Pinpoint the cell where the given text exists, returning its [x, y] midpoint coordinate. 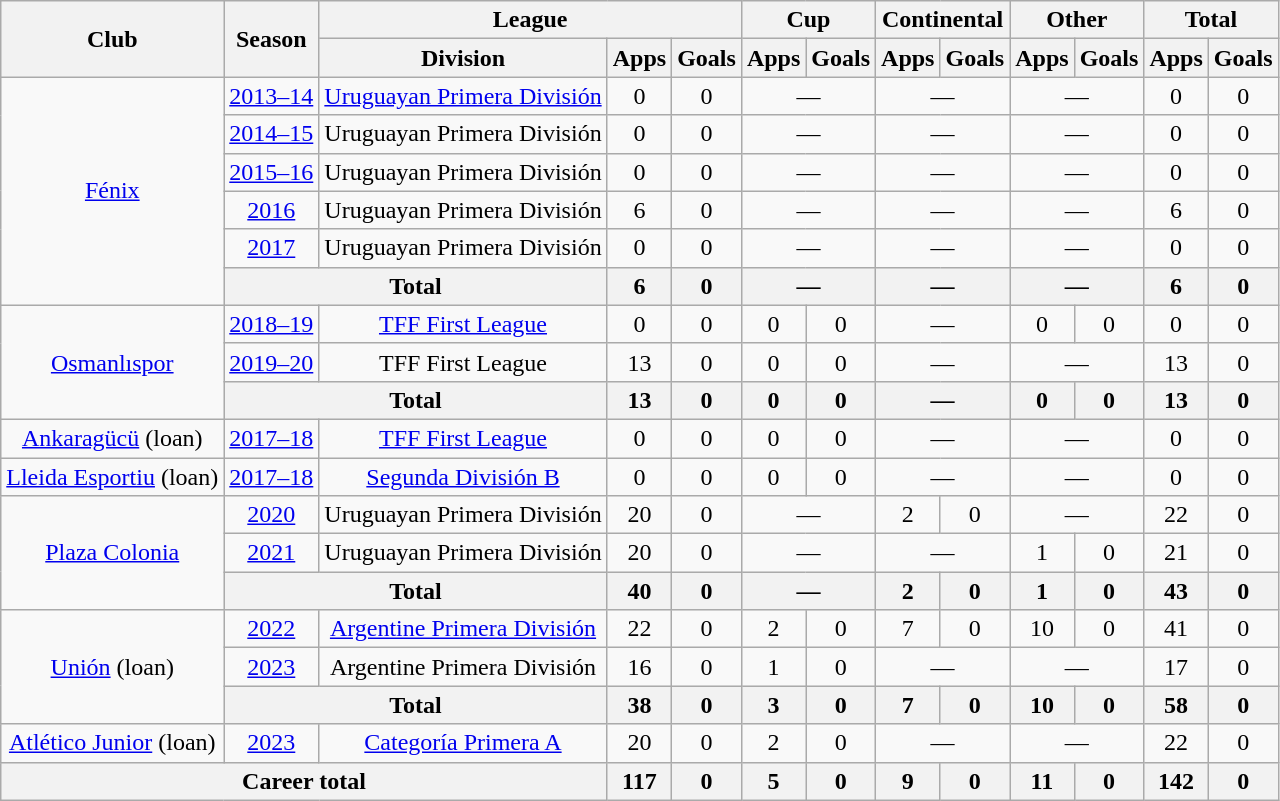
2017 [272, 248]
2013–14 [272, 96]
40 [639, 591]
League [530, 20]
58 [1176, 705]
Continental [943, 20]
2021 [272, 553]
Osmanlıspor [112, 362]
Cup [808, 20]
Segunda División B [463, 477]
142 [1176, 781]
5 [773, 781]
Other [1077, 20]
Fénix [112, 191]
43 [1176, 591]
16 [639, 667]
21 [1176, 553]
2022 [272, 629]
38 [639, 705]
3 [773, 705]
2014–15 [272, 134]
11 [1042, 781]
2015–16 [272, 172]
Unión (loan) [112, 667]
117 [639, 781]
Lleida Esportiu (loan) [112, 477]
Ankaragücü (loan) [112, 438]
2019–20 [272, 362]
Career total [304, 781]
2020 [272, 515]
2018–19 [272, 324]
Club [112, 39]
Season [272, 39]
17 [1176, 667]
2016 [272, 210]
Plaza Colonia [112, 553]
41 [1176, 629]
9 [908, 781]
Atlético Junior (loan) [112, 743]
Division [463, 58]
Categoría Primera A [463, 743]
